Detect which cell encompasses the target text, then output its (x, y) center coordinate. 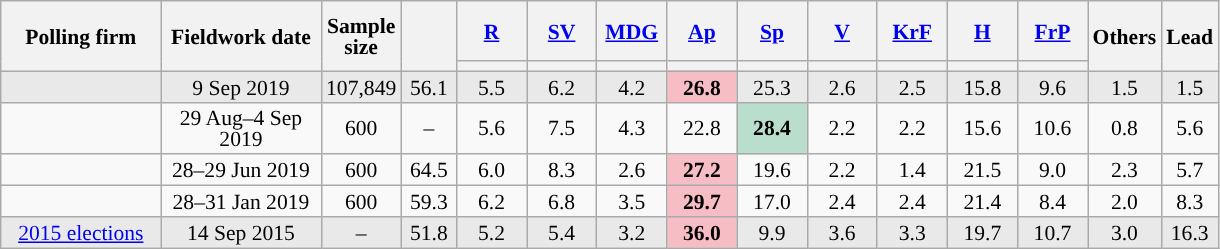
Sp (772, 31)
59.3 (428, 202)
9 Sep 2019 (241, 86)
Others (1125, 36)
27.2 (702, 170)
4.2 (632, 86)
2.5 (912, 86)
29 Aug–4 Sep 2019 (241, 128)
17.0 (772, 202)
15.8 (982, 86)
V (842, 31)
21.4 (982, 202)
14 Sep 2015 (241, 232)
0.8 (1125, 128)
15.6 (982, 128)
107,849 (361, 86)
KrF (912, 31)
10.7 (1052, 232)
6.0 (491, 170)
2.0 (1125, 202)
36.0 (702, 232)
9.6 (1052, 86)
56.1 (428, 86)
2015 elections (81, 232)
Fieldwork date (241, 36)
25.3 (772, 86)
7.5 (562, 128)
Ap (702, 31)
Samplesize (361, 36)
3.3 (912, 232)
19.7 (982, 232)
SV (562, 31)
28–29 Jun 2019 (241, 170)
10.6 (1052, 128)
H (982, 31)
21.5 (982, 170)
R (491, 31)
26.8 (702, 86)
3.6 (842, 232)
28.4 (772, 128)
Lead (1190, 36)
5.2 (491, 232)
1.4 (912, 170)
3.2 (632, 232)
3.5 (632, 202)
22.8 (702, 128)
5.5 (491, 86)
8.4 (1052, 202)
28–31 Jan 2019 (241, 202)
5.7 (1190, 170)
9.9 (772, 232)
2.3 (1125, 170)
5.4 (562, 232)
16.3 (1190, 232)
FrP (1052, 31)
4.3 (632, 128)
9.0 (1052, 170)
Polling firm (81, 36)
3.0 (1125, 232)
51.8 (428, 232)
19.6 (772, 170)
6.8 (562, 202)
29.7 (702, 202)
MDG (632, 31)
64.5 (428, 170)
